Find where the given text appears and provide that cell's center as [X, Y] coordinate. 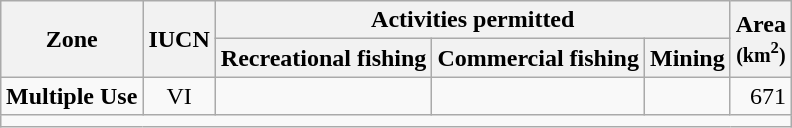
VI [179, 96]
671 [760, 96]
Multiple Use [71, 96]
Zone [71, 39]
Commercial fishing [538, 58]
Mining [687, 58]
Area(km2) [760, 39]
Activities permitted [472, 20]
Recreational fishing [324, 58]
IUCN [179, 39]
